Return the (x, y) coordinate for the center point of the cell that contains the specified text.  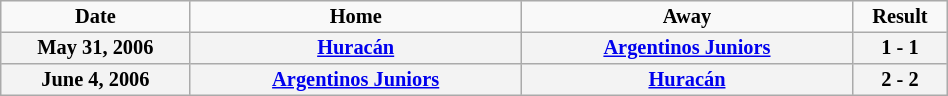
Date (96, 17)
June 4, 2006 (96, 80)
2 - 2 (900, 80)
Away (686, 17)
Home (356, 17)
Result (900, 17)
1 - 1 (900, 48)
May 31, 2006 (96, 48)
